Return [x, y] of the center of cell containing provided text 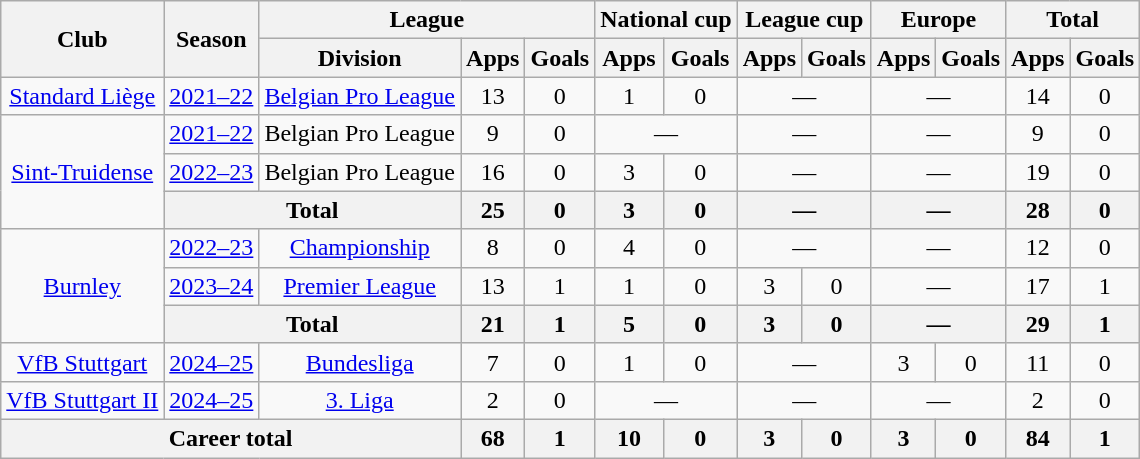
14 [1038, 96]
Standard Liège [82, 96]
68 [493, 438]
Championship [360, 248]
Bundesliga [360, 362]
10 [629, 438]
25 [493, 210]
League [427, 20]
17 [1038, 286]
Premier League [360, 286]
19 [1038, 172]
National cup [666, 20]
Burnley [82, 286]
3. Liga [360, 400]
VfB Stuttgart [82, 362]
16 [493, 172]
2023–24 [212, 286]
5 [629, 324]
8 [493, 248]
VfB Stuttgart II [82, 400]
Sint-Truidense [82, 172]
Division [360, 58]
League cup [804, 20]
11 [1038, 362]
28 [1038, 210]
7 [493, 362]
21 [493, 324]
4 [629, 248]
29 [1038, 324]
84 [1038, 438]
Club [82, 39]
Europe [938, 20]
Career total [231, 438]
12 [1038, 248]
Season [212, 39]
